Provide the [X, Y] coordinate of the cell's center where the given text is located.  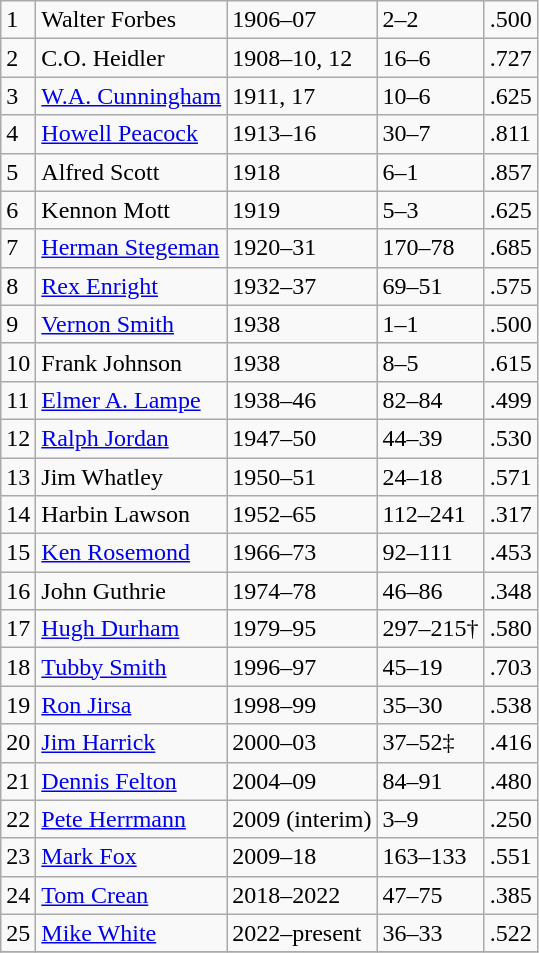
.685 [510, 248]
1979–95 [302, 629]
2022–present [302, 933]
Mark Fox [132, 857]
Tubby Smith [132, 667]
8–5 [430, 362]
.580 [510, 629]
Walter Forbes [132, 20]
.857 [510, 172]
9 [18, 324]
.250 [510, 819]
1952–65 [302, 515]
17 [18, 629]
1908–10, 12 [302, 58]
Vernon Smith [132, 324]
.385 [510, 895]
Rex Enright [132, 286]
1938–46 [302, 400]
John Guthrie [132, 591]
C.O. Heidler [132, 58]
Herman Stegeman [132, 248]
Elmer A. Lampe [132, 400]
1919 [302, 210]
20 [18, 743]
13 [18, 477]
21 [18, 781]
Ralph Jordan [132, 438]
163–133 [430, 857]
1996–97 [302, 667]
Pete Herrmann [132, 819]
Ron Jirsa [132, 705]
.727 [510, 58]
3 [18, 96]
84–91 [430, 781]
2–2 [430, 20]
W.A. Cunningham [132, 96]
24 [18, 895]
Dennis Felton [132, 781]
1918 [302, 172]
297–215† [430, 629]
25 [18, 933]
36–33 [430, 933]
19 [18, 705]
2000–03 [302, 743]
1932–37 [302, 286]
22 [18, 819]
.499 [510, 400]
47–75 [430, 895]
.453 [510, 553]
Tom Crean [132, 895]
1 [18, 20]
12 [18, 438]
14 [18, 515]
Howell Peacock [132, 134]
.530 [510, 438]
Harbin Lawson [132, 515]
35–30 [430, 705]
16 [18, 591]
1974–78 [302, 591]
1950–51 [302, 477]
1947–50 [302, 438]
Ken Rosemond [132, 553]
5 [18, 172]
45–19 [430, 667]
170–78 [430, 248]
.575 [510, 286]
8 [18, 286]
69–51 [430, 286]
.538 [510, 705]
15 [18, 553]
7 [18, 248]
Jim Harrick [132, 743]
24–18 [430, 477]
1998–99 [302, 705]
6–1 [430, 172]
1906–07 [302, 20]
1920–31 [302, 248]
1–1 [430, 324]
6 [18, 210]
2009–18 [302, 857]
16–6 [430, 58]
10–6 [430, 96]
92–111 [430, 553]
18 [18, 667]
1911, 17 [302, 96]
2009 (interim) [302, 819]
23 [18, 857]
.551 [510, 857]
112–241 [430, 515]
.348 [510, 591]
Frank Johnson [132, 362]
.416 [510, 743]
.522 [510, 933]
.317 [510, 515]
46–86 [430, 591]
.703 [510, 667]
4 [18, 134]
44–39 [430, 438]
3–9 [430, 819]
Kennon Mott [132, 210]
5–3 [430, 210]
2004–09 [302, 781]
Alfred Scott [132, 172]
.811 [510, 134]
.480 [510, 781]
37–52‡ [430, 743]
1966–73 [302, 553]
Hugh Durham [132, 629]
82–84 [430, 400]
11 [18, 400]
1913–16 [302, 134]
Jim Whatley [132, 477]
2018–2022 [302, 895]
Mike White [132, 933]
.571 [510, 477]
.615 [510, 362]
2 [18, 58]
10 [18, 362]
30–7 [430, 134]
